Return [X, Y] of the center of cell containing provided text 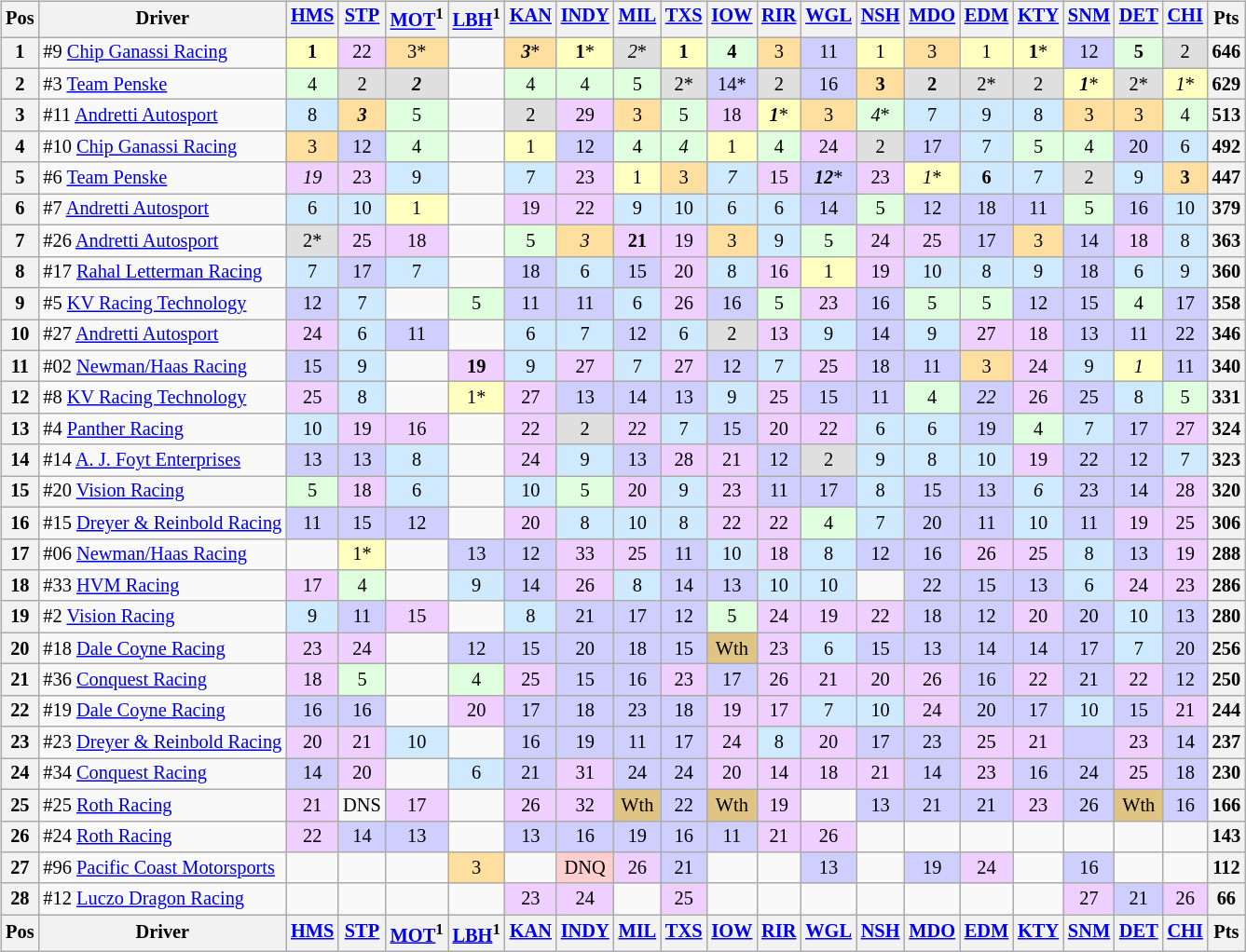
#24 Roth Racing [162, 836]
DNS [362, 805]
#2 Vision Racing [162, 617]
33 [585, 554]
280 [1226, 617]
256 [1226, 648]
286 [1226, 586]
#15 Dreyer & Reinbold Racing [162, 523]
#5 KV Racing Technology [162, 304]
230 [1226, 774]
#36 Conquest Racing [162, 680]
166 [1226, 805]
#12 Luczo Dragon Racing [162, 899]
379 [1226, 210]
#06 Newman/Haas Racing [162, 554]
#19 Dale Coyne Racing [162, 711]
306 [1226, 523]
250 [1226, 680]
DNQ [585, 868]
12* [828, 178]
331 [1226, 398]
288 [1226, 554]
#34 Conquest Racing [162, 774]
#10 Chip Ganassi Racing [162, 147]
#8 KV Racing Technology [162, 398]
#11 Andretti Autosport [162, 116]
31 [585, 774]
#26 Andretti Autosport [162, 241]
#7 Andretti Autosport [162, 210]
#18 Dale Coyne Racing [162, 648]
112 [1226, 868]
66 [1226, 899]
#3 Team Penske [162, 84]
629 [1226, 84]
#27 Andretti Autosport [162, 334]
#96 Pacific Coast Motorsports [162, 868]
340 [1226, 366]
#9 Chip Ganassi Racing [162, 53]
14* [732, 84]
29 [585, 116]
358 [1226, 304]
320 [1226, 492]
#33 HVM Racing [162, 586]
513 [1226, 116]
#6 Team Penske [162, 178]
237 [1226, 742]
346 [1226, 334]
4* [881, 116]
#25 Roth Racing [162, 805]
#20 Vision Racing [162, 492]
#17 Rahal Letterman Racing [162, 272]
143 [1226, 836]
492 [1226, 147]
#23 Dreyer & Reinbold Racing [162, 742]
244 [1226, 711]
#02 Newman/Haas Racing [162, 366]
360 [1226, 272]
447 [1226, 178]
#14 A. J. Foyt Enterprises [162, 460]
#4 Panther Racing [162, 428]
363 [1226, 241]
646 [1226, 53]
32 [585, 805]
324 [1226, 428]
323 [1226, 460]
